Search for the cell housing the specified text and yield its (x, y) center coordinate. 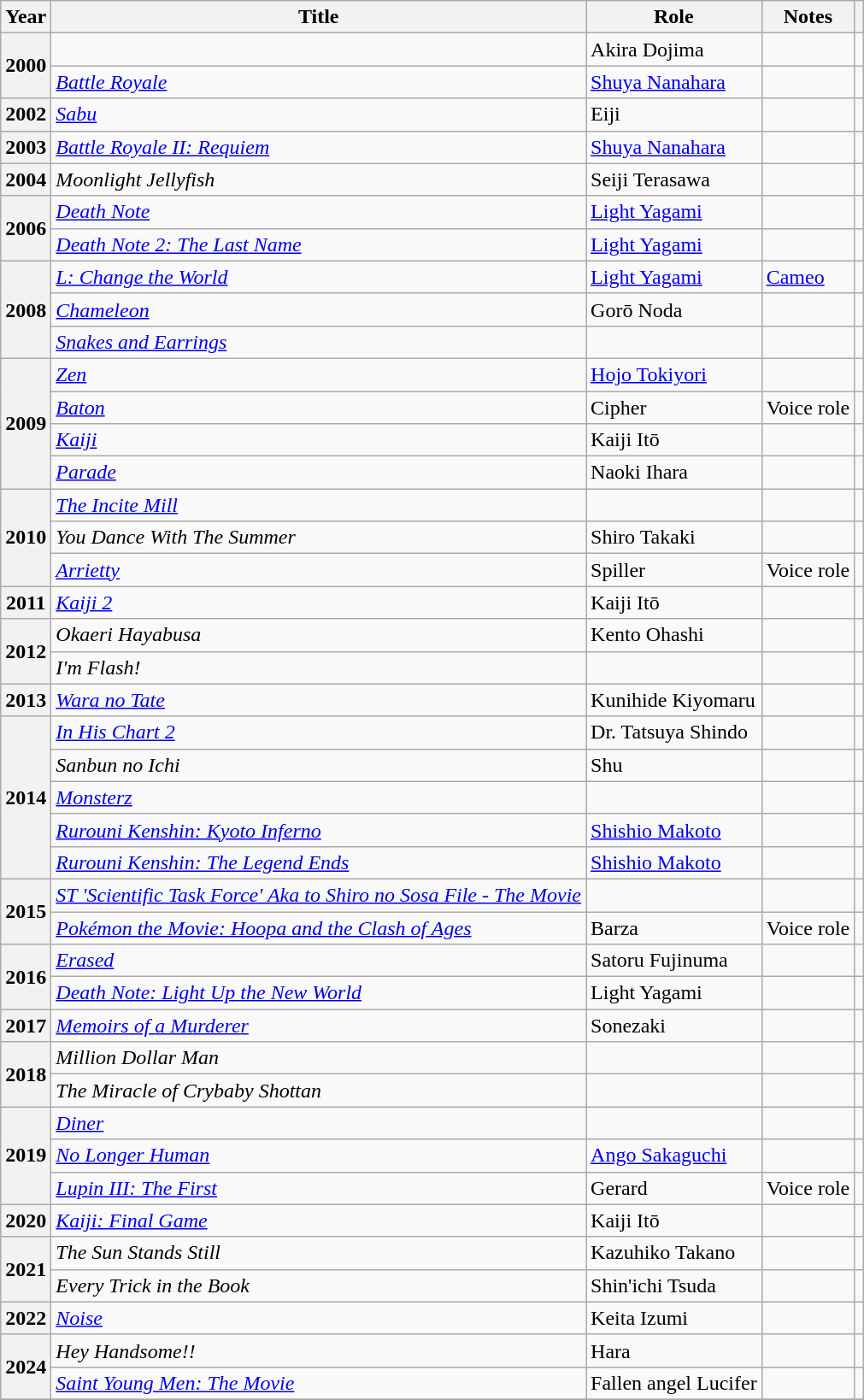
Kunihide Kiyomaru (674, 700)
Shiro Takaki (674, 538)
2022 (26, 1318)
2013 (26, 700)
Eiji (674, 115)
Shu (674, 765)
No Longer Human (319, 1156)
Rurouni Kenshin: The Legend Ends (319, 862)
Noise (319, 1318)
Sabu (319, 115)
Role (674, 17)
Memoirs of a Murderer (319, 1026)
Gorō Noda (674, 309)
Baton (319, 408)
Erased (319, 961)
Hara (674, 1350)
Spiller (674, 570)
2015 (26, 911)
Death Note 2: The Last Name (319, 244)
Hojo Tokiyori (674, 374)
Sonezaki (674, 1026)
Ango Sakaguchi (674, 1156)
Battle Royale (319, 82)
Fallen angel Lucifer (674, 1383)
Kento Ohashi (674, 635)
Arrietty (319, 570)
Moonlight Jellyfish (319, 179)
Barza (674, 927)
Seiji Terasawa (674, 179)
Battle Royale II: Requiem (319, 147)
Kaiji (319, 440)
Kazuhiko Takano (674, 1253)
2018 (26, 1074)
The Sun Stands Still (319, 1253)
2012 (26, 651)
L: Change the World (319, 277)
2020 (26, 1221)
Lupin III: The First (319, 1188)
Year (26, 17)
Notes (808, 17)
2019 (26, 1156)
Gerard (674, 1188)
Kaiji: Final Game (319, 1221)
2010 (26, 538)
2016 (26, 977)
2002 (26, 115)
Kaiji 2 (319, 603)
Cipher (674, 408)
2024 (26, 1367)
Sanbun no Ichi (319, 765)
Parade (319, 473)
Shin'ichi Tsuda (674, 1285)
2009 (26, 423)
Cameo (808, 277)
The Incite Mill (319, 505)
Every Trick in the Book (319, 1285)
Hey Handsome!! (319, 1350)
2004 (26, 179)
ST 'Scientific Task Force' Aka to Shiro no Sosa File - The Movie (319, 895)
2021 (26, 1269)
2014 (26, 797)
Death Note (319, 212)
In His Chart 2 (319, 732)
Pokémon the Movie: Hoopa and the Clash of Ages (319, 927)
Satoru Fujinuma (674, 961)
Naoki Ihara (674, 473)
2008 (26, 309)
2011 (26, 603)
Dr. Tatsuya Shindo (674, 732)
Monsterz (319, 797)
Wara no Tate (319, 700)
Title (319, 17)
Keita Izumi (674, 1318)
Akira Dojima (674, 50)
Death Note: Light Up the New World (319, 993)
2000 (26, 66)
Rurouni Kenshin: Kyoto Inferno (319, 830)
Million Dollar Man (319, 1058)
Okaeri Hayabusa (319, 635)
Snakes and Earrings (319, 342)
The Miracle of Crybaby Shottan (319, 1091)
You Dance With The Summer (319, 538)
Diner (319, 1123)
I'm Flash! (319, 668)
Chameleon (319, 309)
Saint Young Men: The Movie (319, 1383)
Zen (319, 374)
2003 (26, 147)
2006 (26, 228)
2017 (26, 1026)
